Detect which cell encompasses the target text, then output its (X, Y) center coordinate. 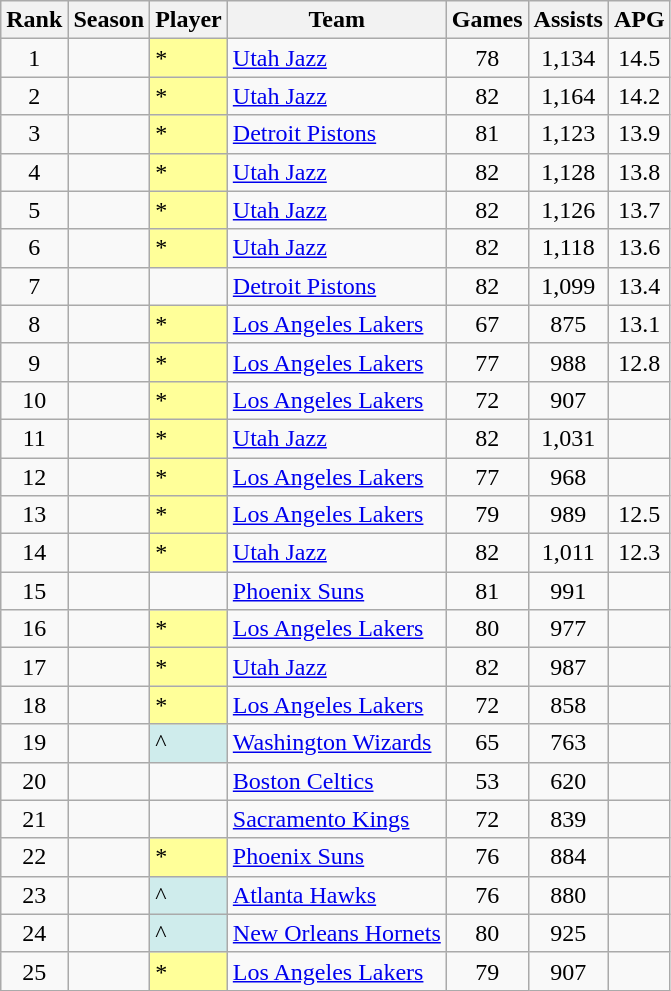
11 (34, 438)
2 (34, 96)
12.5 (639, 515)
22 (34, 857)
Sacramento Kings (336, 819)
New Orleans Hornets (336, 933)
13.9 (639, 134)
65 (487, 743)
858 (568, 705)
977 (568, 629)
988 (568, 362)
13.6 (639, 248)
875 (568, 324)
1,011 (568, 553)
14.2 (639, 96)
8 (34, 324)
763 (568, 743)
5 (34, 210)
6 (34, 248)
Player (189, 20)
Rank (34, 20)
Boston Celtics (336, 781)
1,118 (568, 248)
1,134 (568, 58)
1,128 (568, 172)
APG (639, 20)
78 (487, 58)
24 (34, 933)
13 (34, 515)
880 (568, 895)
Atlanta Hawks (336, 895)
13.7 (639, 210)
987 (568, 667)
16 (34, 629)
13.8 (639, 172)
25 (34, 971)
Assists (568, 20)
23 (34, 895)
19 (34, 743)
4 (34, 172)
67 (487, 324)
620 (568, 781)
14.5 (639, 58)
12.8 (639, 362)
1,099 (568, 286)
14 (34, 553)
9 (34, 362)
1,126 (568, 210)
17 (34, 667)
1,164 (568, 96)
18 (34, 705)
3 (34, 134)
21 (34, 819)
968 (568, 477)
Team (336, 20)
12.3 (639, 553)
989 (568, 515)
884 (568, 857)
839 (568, 819)
15 (34, 591)
53 (487, 781)
Washington Wizards (336, 743)
1 (34, 58)
Season (109, 20)
20 (34, 781)
7 (34, 286)
1,031 (568, 438)
991 (568, 591)
925 (568, 933)
Games (487, 20)
1,123 (568, 134)
12 (34, 477)
10 (34, 400)
13.1 (639, 324)
13.4 (639, 286)
